From the cell containing the given text, extract its center point as (x, y) coordinate. 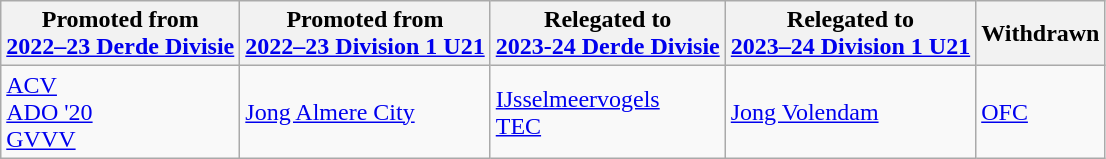
Relegated to2023-24 Derde Divisie (608, 34)
Withdrawn (1040, 34)
Jong Almere City (365, 112)
OFC (1040, 112)
Promoted from2022–23 Derde Divisie (120, 34)
Jong Volendam (850, 112)
IJsselmeervogelsTEC (608, 112)
Promoted from2022–23 Division 1 U21 (365, 34)
Relegated to2023–24 Division 1 U21 (850, 34)
ACVADO '20GVVV (120, 112)
